Search for the cell housing the specified text and yield its (X, Y) center coordinate. 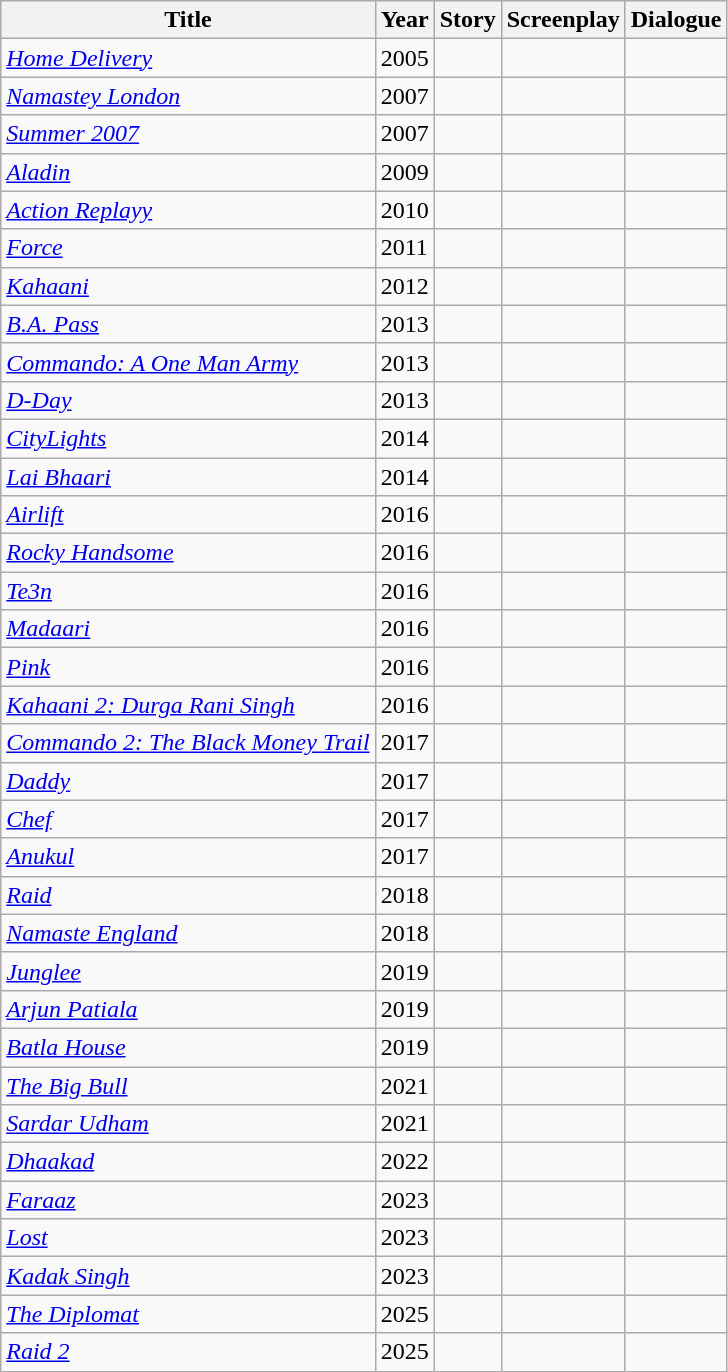
Sardar Udham (188, 1124)
Commando 2: The Black Money Trail (188, 743)
2011 (404, 248)
Rocky Handsome (188, 553)
Te3n (188, 591)
Airlift (188, 515)
Action Replayy (188, 210)
Daddy (188, 781)
Junglee (188, 971)
D-Day (188, 400)
B.A. Pass (188, 324)
Kadak Singh (188, 1276)
The Big Bull (188, 1085)
Kahaani (188, 286)
CityLights (188, 438)
Screenplay (563, 20)
Title (188, 20)
Lai Bhaari (188, 477)
Summer 2007 (188, 134)
The Diplomat (188, 1314)
2009 (404, 172)
Home Delivery (188, 58)
Pink (188, 667)
Dialogue (676, 20)
2022 (404, 1162)
2005 (404, 58)
Dhaakad (188, 1162)
Madaari (188, 629)
Story (468, 20)
Kahaani 2: Durga Rani Singh (188, 705)
Namastey London (188, 96)
Aladin (188, 172)
Faraaz (188, 1200)
Namaste England (188, 933)
2012 (404, 286)
Raid 2 (188, 1352)
Anukul (188, 857)
Commando: A One Man Army (188, 362)
Lost (188, 1238)
Arjun Patiala (188, 1009)
Raid (188, 895)
Year (404, 20)
Batla House (188, 1047)
Force (188, 248)
2010 (404, 210)
Chef (188, 819)
